Scan for the cell matching the given text and deliver its (x, y) coordinate at center. 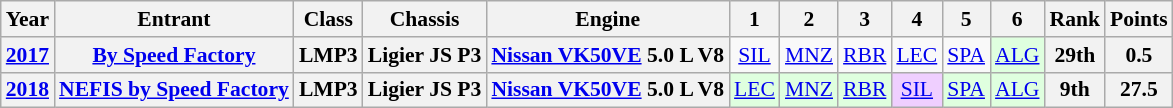
1 (754, 19)
29th (1076, 55)
2018 (28, 90)
Chassis (425, 19)
Engine (608, 19)
By Speed Factory (174, 55)
4 (916, 19)
0.5 (1139, 55)
Entrant (174, 19)
2017 (28, 55)
9th (1076, 90)
Class (328, 19)
Rank (1076, 19)
NEFIS by Speed Factory (174, 90)
3 (864, 19)
Points (1139, 19)
5 (966, 19)
27.5 (1139, 90)
2 (809, 19)
Year (28, 19)
6 (1017, 19)
